From the cell containing the given text, extract its center point as [x, y] coordinate. 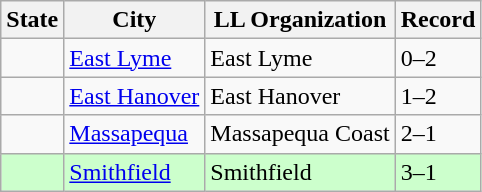
Massapequa [134, 134]
1–2 [438, 96]
State [32, 20]
Massapequa Coast [300, 134]
Record [438, 20]
0–2 [438, 58]
City [134, 20]
2–1 [438, 134]
LL Organization [300, 20]
3–1 [438, 172]
